Capture the cell that displays the provided text and extract its (X, Y) central coordinate. 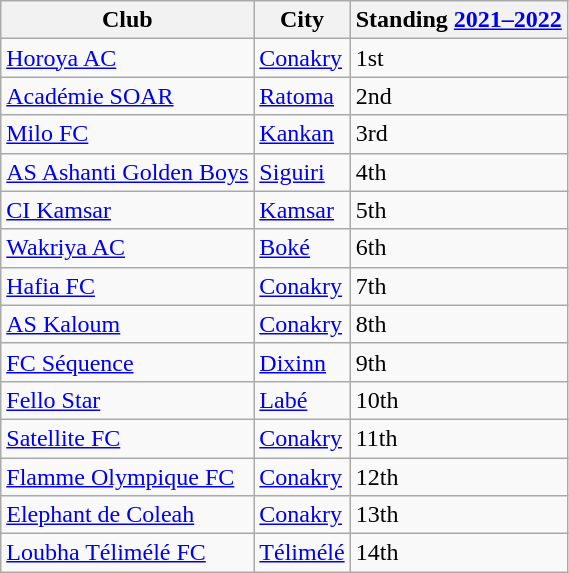
12th (458, 477)
3rd (458, 134)
City (302, 20)
11th (458, 438)
5th (458, 210)
6th (458, 248)
Ratoma (302, 96)
Télimélé (302, 553)
AS Kaloum (128, 324)
14th (458, 553)
Milo FC (128, 134)
Fello Star (128, 400)
10th (458, 400)
Dixinn (302, 362)
FC Séquence (128, 362)
Hafia FC (128, 286)
Loubha Télimélé FC (128, 553)
9th (458, 362)
7th (458, 286)
AS Ashanti Golden Boys (128, 172)
Horoya AC (128, 58)
Satellite FC (128, 438)
Kankan (302, 134)
1st (458, 58)
8th (458, 324)
Wakriya AC (128, 248)
13th (458, 515)
Elephant de Coleah (128, 515)
2nd (458, 96)
Siguiri (302, 172)
Standing 2021–2022 (458, 20)
Boké (302, 248)
Club (128, 20)
CI Kamsar (128, 210)
Kamsar (302, 210)
Flamme Olympique FC (128, 477)
4th (458, 172)
Académie SOAR (128, 96)
Labé (302, 400)
